Determine the [X, Y] coordinate at the center of the cell enclosing the given text.  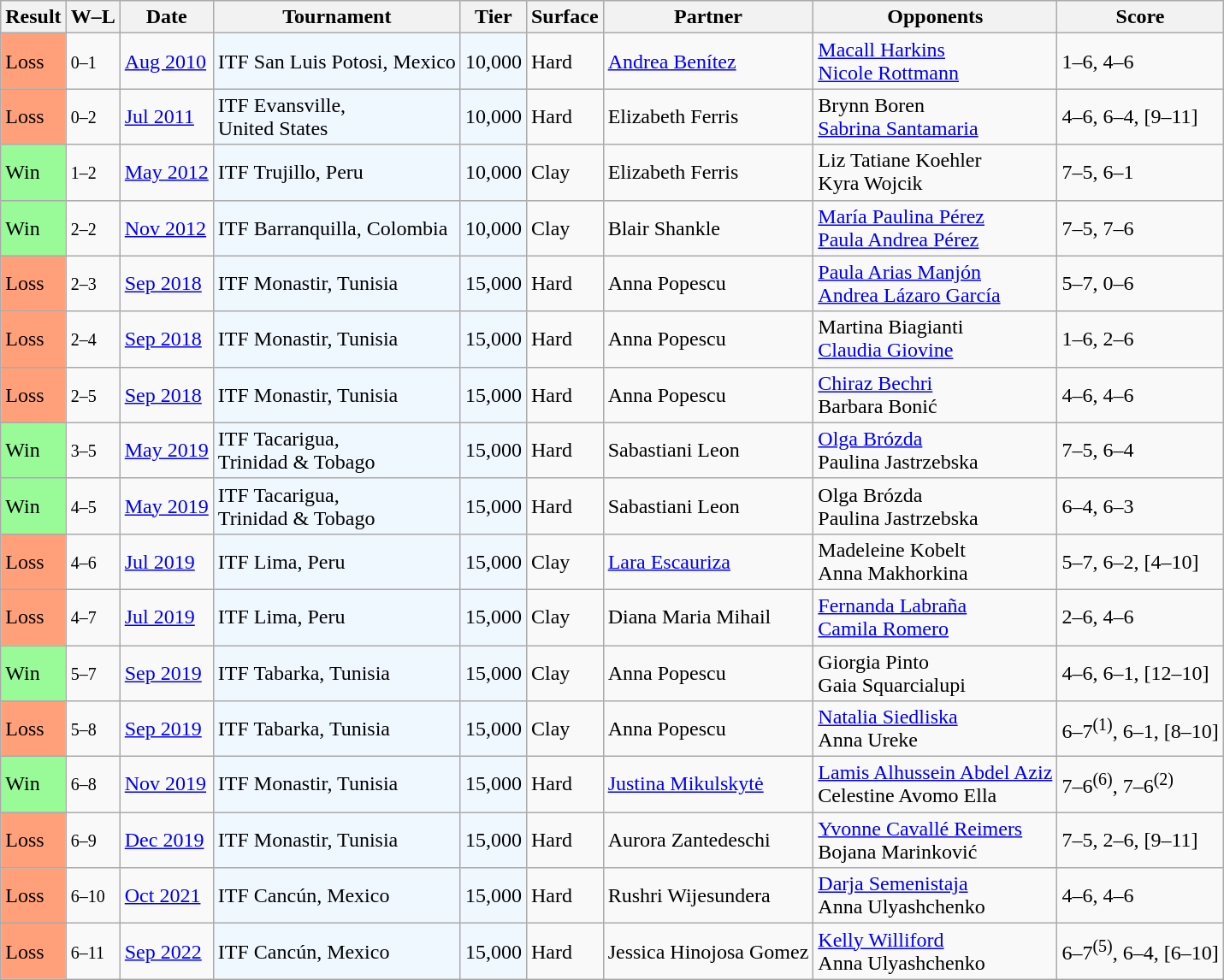
6–9 [92, 840]
Tier [493, 17]
2–3 [92, 284]
Darja Semenistaja Anna Ulyashchenko [936, 896]
1–6, 2–6 [1140, 339]
7–5, 7–6 [1140, 227]
Surface [565, 17]
3–5 [92, 450]
7–5, 6–4 [1140, 450]
Partner [708, 17]
0–1 [92, 62]
Nov 2019 [166, 785]
4–6, 6–1, [12–10] [1140, 672]
Natalia Siedliska Anna Ureke [936, 729]
Score [1140, 17]
Date [166, 17]
Paula Arias Manjón Andrea Lázaro García [936, 284]
ITF Barranquilla, Colombia [337, 227]
1–2 [92, 173]
Aurora Zantedeschi [708, 840]
Brynn Boren Sabrina Santamaria [936, 116]
5–7, 0–6 [1140, 284]
Yvonne Cavallé Reimers Bojana Marinković [936, 840]
2–4 [92, 339]
5–8 [92, 729]
5–7 [92, 672]
6–11 [92, 951]
Fernanda Labraña Camila Romero [936, 617]
5–7, 6–2, [4–10] [1140, 561]
Result [33, 17]
6–4, 6–3 [1140, 506]
Martina Biagianti Claudia Giovine [936, 339]
Jul 2011 [166, 116]
6–10 [92, 896]
ITF Evansville, United States [337, 116]
4–6 [92, 561]
Diana Maria Mihail [708, 617]
Madeleine Kobelt Anna Makhorkina [936, 561]
ITF San Luis Potosi, Mexico [337, 62]
Dec 2019 [166, 840]
Nov 2012 [166, 227]
2–2 [92, 227]
Kelly Williford Anna Ulyashchenko [936, 951]
4–7 [92, 617]
6–7(1), 6–1, [8–10] [1140, 729]
2–6, 4–6 [1140, 617]
Aug 2010 [166, 62]
6–8 [92, 785]
Andrea Benítez [708, 62]
María Paulina Pérez Paula Andrea Pérez [936, 227]
0–2 [92, 116]
Liz Tatiane Koehler Kyra Wojcik [936, 173]
Sep 2022 [166, 951]
6–7(5), 6–4, [6–10] [1140, 951]
Oct 2021 [166, 896]
ITF Trujillo, Peru [337, 173]
Chiraz Bechri Barbara Bonić [936, 395]
1–6, 4–6 [1140, 62]
7–6(6), 7–6(2) [1140, 785]
Lamis Alhussein Abdel Aziz Celestine Avomo Ella [936, 785]
Rushri Wijesundera [708, 896]
Macall Harkins Nicole Rottmann [936, 62]
May 2012 [166, 173]
2–5 [92, 395]
Opponents [936, 17]
4–5 [92, 506]
7–5, 2–6, [9–11] [1140, 840]
Justina Mikulskytė [708, 785]
7–5, 6–1 [1140, 173]
Giorgia Pinto Gaia Squarcialupi [936, 672]
4–6, 6–4, [9–11] [1140, 116]
Jessica Hinojosa Gomez [708, 951]
W–L [92, 17]
Blair Shankle [708, 227]
Lara Escauriza [708, 561]
Tournament [337, 17]
